Scan for the cell matching the given text and deliver its (X, Y) coordinate at center. 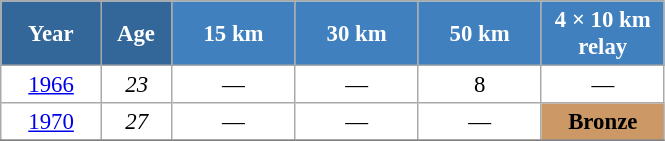
Bronze (602, 122)
Year (52, 34)
4 × 10 km relay (602, 34)
8 (480, 85)
1970 (52, 122)
30 km (356, 34)
Age (136, 34)
23 (136, 85)
50 km (480, 34)
15 km (234, 34)
1966 (52, 85)
27 (136, 122)
